Identify which cell holds the provided text, then report its [X, Y] central coordinate. 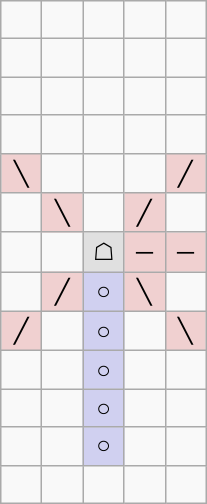
☖ [104, 252]
